Locate the cell with the specified text and output its [X, Y] center coordinate. 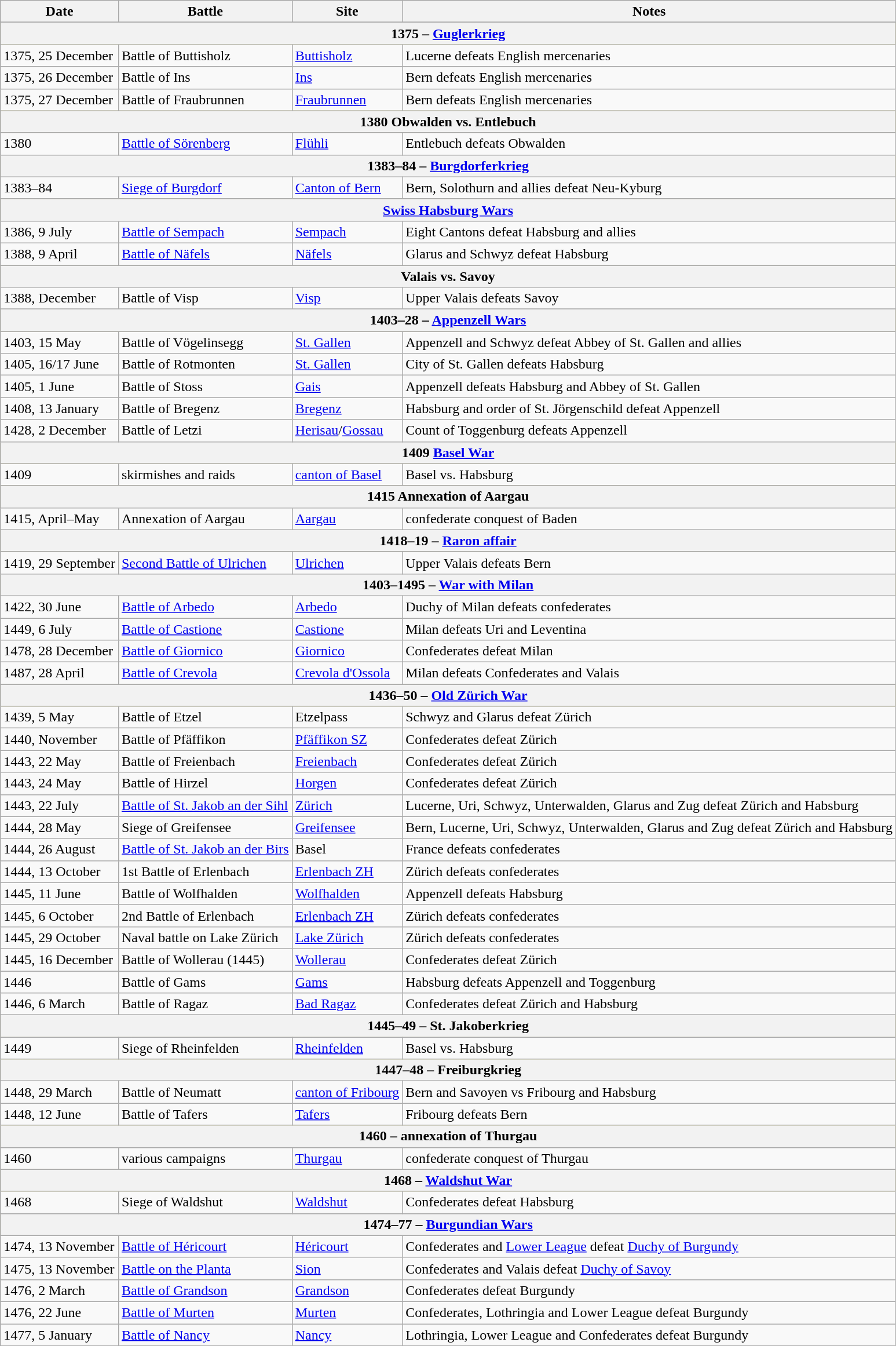
1405, 16/17 June [60, 364]
1444, 13 October [60, 871]
Battle of Pfäffikon [205, 739]
1388, 9 April [60, 254]
canton of Fribourg [348, 1092]
1380 Obwalden vs. Entlebuch [448, 122]
Bad Ragaz [348, 1004]
Battle of Ragaz [205, 1004]
Battle of Grandson [205, 1290]
1478, 28 December [60, 651]
Annexation of Aargau [205, 519]
Fribourg defeats Bern [649, 1114]
1440, November [60, 739]
Battle of Giornico [205, 651]
1388, December [60, 298]
Flühli [348, 144]
Battle of Tafers [205, 1114]
Wolfhalden [348, 893]
Valais vs. Savoy [448, 276]
1448, 12 June [60, 1114]
1403–28 – Appenzell Wars [448, 320]
1445–49 – St. Jakoberkrieg [448, 1026]
Battle of Rotmonten [205, 364]
1409 Basel War [448, 453]
Castione [348, 629]
Glarus and Schwyz defeat Habsburg [649, 254]
1449 [60, 1048]
Site [348, 12]
Giornico [348, 651]
1405, 1 June [60, 386]
Siege of Burgdorf [205, 188]
Rheinfelden [348, 1048]
Herisau/Gossau [348, 431]
Näfels [348, 254]
Héricourt [348, 1246]
Appenzell defeats Habsburg and Abbey of St. Gallen [649, 386]
Siege of Rheinfelden [205, 1048]
1445, 29 October [60, 938]
confederate conquest of Baden [649, 519]
Battle of Arbedo [205, 607]
1444, 28 May [60, 827]
Confederates defeat Burgundy [649, 1290]
Murten [348, 1312]
Appenzell defeats Habsburg [649, 893]
Battle of Bregenz [205, 408]
Battle of Wollerau (1445) [205, 960]
Basel [348, 849]
1460 – annexation of Thurgau [448, 1136]
Battle of Neumatt [205, 1092]
2nd Battle of Erlenbach [205, 915]
1448, 29 March [60, 1092]
Date [60, 12]
Battle on the Planta [205, 1268]
1380 [60, 144]
Battle of Ins [205, 78]
1474, 13 November [60, 1246]
Confederates and Lower League defeat Duchy of Burgundy [649, 1246]
Lothringia, Lower League and Confederates defeat Burgundy [649, 1334]
Battle of Näfels [205, 254]
Schwyz and Glarus defeat Zürich [649, 717]
Battle [205, 12]
Zürich [348, 805]
1383–84 [60, 188]
1477, 5 January [60, 1334]
1436–50 – Old Zürich War [448, 695]
Battle of Nancy [205, 1334]
confederate conquest of Thurgau [649, 1158]
Ulrichen [348, 563]
Battle of Wolfhalden [205, 893]
Battle of Etzel [205, 717]
1445, 16 December [60, 960]
1476, 2 March [60, 1290]
1439, 5 May [60, 717]
Sempach [348, 232]
various campaigns [205, 1158]
1446 [60, 982]
1445, 11 June [60, 893]
Arbedo [348, 607]
1422, 30 June [60, 607]
Battle of St. Jakob an der Sihl [205, 805]
Aargau [348, 519]
Battle of Hirzel [205, 783]
Ins [348, 78]
1468 – Waldshut War [448, 1180]
Battle of Castione [205, 629]
Lake Zürich [348, 938]
Lucerne defeats English mercenaries [649, 56]
Etzelpass [348, 717]
Duchy of Milan defeats confederates [649, 607]
Visp [348, 298]
1443, 24 May [60, 783]
Lucerne, Uri, Schwyz, Unterwalden, Glarus and Zug defeat Zürich and Habsburg [649, 805]
Tafers [348, 1114]
1447–48 – Freiburgkrieg [448, 1070]
Greifensee [348, 827]
Battle of Freienbach [205, 761]
Milan defeats Uri and Leventina [649, 629]
Bern, Solothurn and allies defeat Neu-Kyburg [649, 188]
Upper Valais defeats Bern [649, 563]
1375 – Guglerkrieg [448, 34]
Confederates and Valais defeat Duchy of Savoy [649, 1268]
Bern and Savoyen vs Fribourg and Habsburg [649, 1092]
1443, 22 July [60, 805]
1428, 2 December [60, 431]
Appenzell and Schwyz defeat Abbey of St. Gallen and allies [649, 342]
Battle of Héricourt [205, 1246]
1386, 9 July [60, 232]
1408, 13 January [60, 408]
Confederates defeat Habsburg [649, 1202]
Nancy [348, 1334]
1444, 26 August [60, 849]
1415 Annexation of Aargau [448, 497]
Bern, Lucerne, Uri, Schwyz, Unterwalden, Glarus and Zug defeat Zürich and Habsburg [649, 827]
1443, 22 May [60, 761]
1468 [60, 1202]
Siege of Greifensee [205, 827]
Battle of Sörenberg [205, 144]
Battle of Buttisholz [205, 56]
Confederates, Lothringia and Lower League defeat Burgundy [649, 1312]
Fraubrunnen [348, 100]
Count of Toggenburg defeats Appenzell [649, 431]
Crevola d'Ossola [348, 673]
Battle of Letzi [205, 431]
Pfäffikon SZ [348, 739]
Upper Valais defeats Savoy [649, 298]
Sion [348, 1268]
1418–19 – Raron affair [448, 541]
Bregenz [348, 408]
1409 [60, 475]
Freienbach [348, 761]
Battle of St. Jakob an der Birs [205, 849]
Gais [348, 386]
Second Battle of Ulrichen [205, 563]
1476, 22 June [60, 1312]
Battle of Sempach [205, 232]
1403, 15 May [60, 342]
Battle of Visp [205, 298]
Habsburg defeats Appenzell and Toggenburg [649, 982]
1475, 13 November [60, 1268]
Gams [348, 982]
1474–77 – Burgundian Wars [448, 1224]
City of St. Gallen defeats Habsburg [649, 364]
France defeats confederates [649, 849]
1st Battle of Erlenbach [205, 871]
canton of Basel [348, 475]
Waldshut [348, 1202]
Battle of Fraubrunnen [205, 100]
Battle of Murten [205, 1312]
1375, 25 December [60, 56]
1415, April–May [60, 519]
Wollerau [348, 960]
1460 [60, 1158]
Battle of Vögelinsegg [205, 342]
1487, 28 April [60, 673]
Notes [649, 12]
Thurgau [348, 1158]
Battle of Stoss [205, 386]
Grandson [348, 1290]
Eight Cantons defeat Habsburg and allies [649, 232]
1445, 6 October [60, 915]
Battle of Crevola [205, 673]
1403–1495 – War with Milan [448, 585]
Swiss Habsburg Wars [448, 210]
1419, 29 September [60, 563]
Canton of Bern [348, 188]
1446, 6 March [60, 1004]
Confederates defeat Zürich and Habsburg [649, 1004]
Naval battle on Lake Zürich [205, 938]
Confederates defeat Milan [649, 651]
Buttisholz [348, 56]
1375, 27 December [60, 100]
Siege of Waldshut [205, 1202]
Milan defeats Confederates and Valais [649, 673]
Horgen [348, 783]
Entlebuch defeats Obwalden [649, 144]
Habsburg and order of St. Jörgenschild defeat Appenzell [649, 408]
1449, 6 July [60, 629]
Battle of Gams [205, 982]
skirmishes and raids [205, 475]
1375, 26 December [60, 78]
1383–84 – Burgdorferkrieg [448, 166]
